Pinpoint the cell where the given text exists, returning its (x, y) midpoint coordinate. 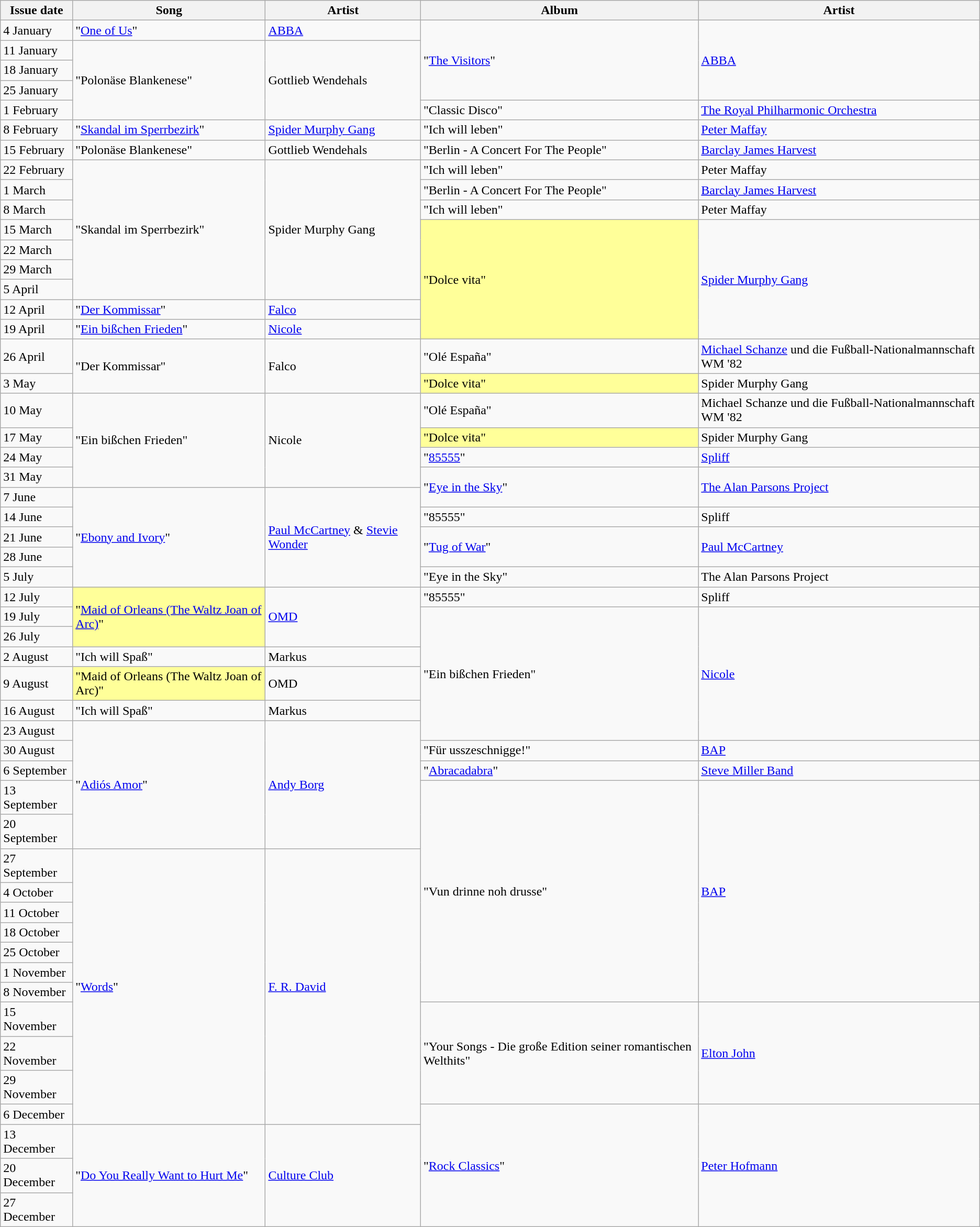
23 August (37, 731)
20 September (37, 832)
28 June (37, 557)
15 November (37, 1019)
12 July (37, 596)
19 April (37, 329)
22 March (37, 250)
"Für usszeschnigge!" (560, 750)
"Ebony and Ivory" (169, 537)
"Classic Disco" (560, 110)
4 January (37, 30)
Andy Borg (343, 784)
"Vun drinne noh drusse" (560, 891)
11 October (37, 912)
16 August (37, 711)
27 September (37, 865)
Elton John (839, 1054)
30 August (37, 750)
22 November (37, 1054)
5 April (37, 290)
Paul McCartney & Stevie Wonder (343, 537)
5 July (37, 577)
Album (560, 10)
"Your Songs - Die große Edition seiner romantischen Welthits" (560, 1054)
15 March (37, 229)
26 April (37, 356)
"The Visitors" (560, 60)
"Adiós Amor" (169, 784)
1 March (37, 190)
F. R. David (343, 987)
14 June (37, 517)
3 May (37, 383)
"Tug of War" (560, 547)
20 December (37, 1175)
1 November (37, 972)
Steve Miller Band (839, 770)
29 November (37, 1087)
13 September (37, 797)
4 October (37, 892)
2 August (37, 657)
13 December (37, 1142)
7 June (37, 497)
24 May (37, 457)
29 March (37, 270)
"One of Us" (169, 30)
19 July (37, 617)
"Do You Really Want to Hurt Me" (169, 1175)
21 June (37, 537)
Issue date (37, 10)
1 February (37, 110)
12 April (37, 309)
22 February (37, 170)
10 May (37, 411)
26 July (37, 637)
Song (169, 10)
8 March (37, 209)
8 November (37, 992)
6 December (37, 1114)
Paul McCartney (839, 547)
18 January (37, 70)
27 December (37, 1210)
The Royal Philharmonic Orchestra (839, 110)
25 October (37, 952)
"Rock Classics" (560, 1166)
11 January (37, 50)
18 October (37, 932)
"Abracadabra" (560, 770)
15 February (37, 150)
31 May (37, 477)
25 January (37, 90)
8 February (37, 130)
Peter Hofmann (839, 1166)
6 September (37, 770)
17 May (37, 437)
9 August (37, 684)
Culture Club (343, 1175)
"Words" (169, 987)
